Search for the cell housing the specified text and yield its (X, Y) center coordinate. 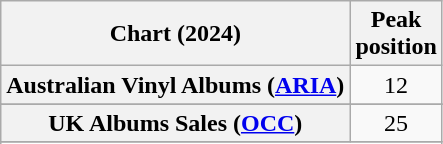
Australian Vinyl Albums (ARIA) (176, 85)
12 (396, 85)
25 (396, 123)
Chart (2024) (176, 34)
UK Albums Sales (OCC) (176, 123)
Peakposition (396, 34)
